Identify which cell holds the provided text, then report its [x, y] central coordinate. 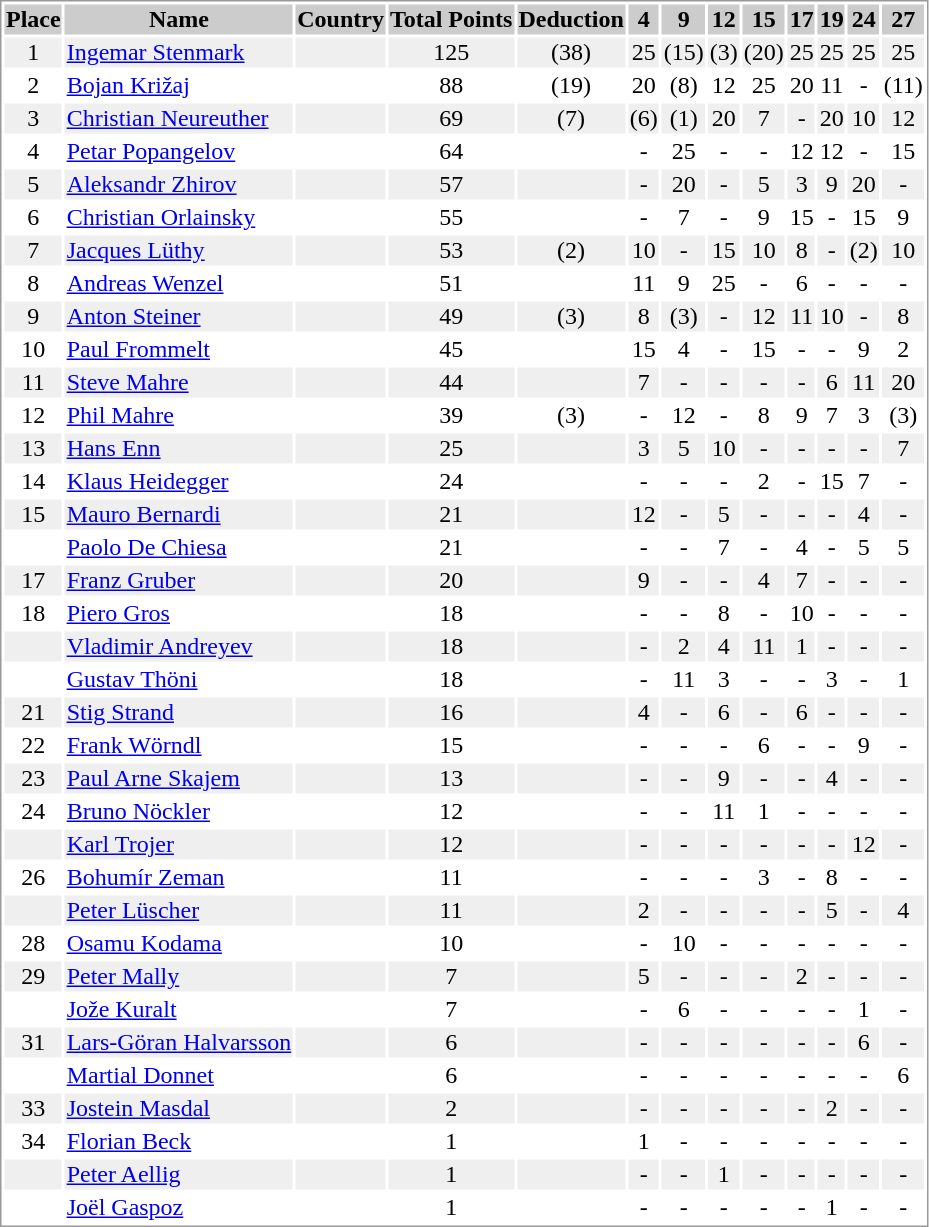
Phil Mahre [179, 415]
Country [341, 19]
Lars-Göran Halvarsson [179, 1043]
Total Points [450, 19]
(20) [764, 53]
(7) [571, 119]
19 [832, 19]
(11) [903, 85]
(19) [571, 85]
125 [450, 53]
14 [33, 481]
(38) [571, 53]
Andreas Wenzel [179, 283]
51 [450, 283]
Piero Gros [179, 613]
Deduction [571, 19]
Klaus Heidegger [179, 481]
55 [450, 217]
Anton Steiner [179, 317]
22 [33, 745]
29 [33, 977]
Stig Strand [179, 713]
Vladimir Andreyev [179, 647]
Mauro Bernardi [179, 515]
23 [33, 779]
(15) [684, 53]
49 [450, 317]
Florian Beck [179, 1141]
Jacques Lüthy [179, 251]
27 [903, 19]
Name [179, 19]
69 [450, 119]
Bruno Nöckler [179, 811]
Osamu Kodama [179, 943]
Peter Mally [179, 977]
Jože Kuralt [179, 1009]
Franz Gruber [179, 581]
(1) [684, 119]
Bojan Križaj [179, 85]
28 [33, 943]
Joël Gaspoz [179, 1207]
53 [450, 251]
Steve Mahre [179, 383]
Martial Donnet [179, 1075]
26 [33, 877]
(8) [684, 85]
Christian Neureuther [179, 119]
Place [33, 19]
Karl Trojer [179, 845]
Peter Aellig [179, 1175]
Aleksandr Zhirov [179, 185]
88 [450, 85]
39 [450, 415]
57 [450, 185]
Christian Orlainsky [179, 217]
Bohumír Zeman [179, 877]
Gustav Thöni [179, 679]
33 [33, 1109]
Jostein Masdal [179, 1109]
34 [33, 1141]
Peter Lüscher [179, 911]
31 [33, 1043]
45 [450, 349]
Paul Arne Skajem [179, 779]
(6) [644, 119]
Petar Popangelov [179, 151]
Ingemar Stenmark [179, 53]
64 [450, 151]
Paul Frommelt [179, 349]
16 [450, 713]
Paolo De Chiesa [179, 547]
Frank Wörndl [179, 745]
Hans Enn [179, 449]
44 [450, 383]
